Identify which cell holds the provided text, then report its (x, y) central coordinate. 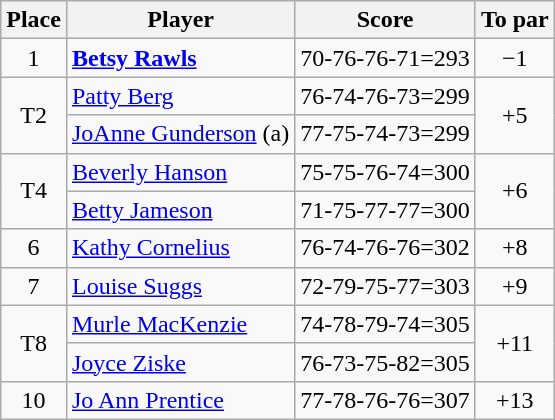
70-76-76-71=293 (386, 58)
75-75-76-74=300 (386, 172)
Score (386, 20)
+6 (514, 191)
Jo Ann Prentice (180, 400)
Kathy Cornelius (180, 248)
+9 (514, 286)
JoAnne Gunderson (a) (180, 134)
76-74-76-73=299 (386, 96)
T4 (34, 191)
Murle MacKenzie (180, 324)
74-78-79-74=305 (386, 324)
+11 (514, 343)
77-75-74-73=299 (386, 134)
T8 (34, 343)
Player (180, 20)
+5 (514, 115)
Place (34, 20)
+8 (514, 248)
1 (34, 58)
77-78-76-76=307 (386, 400)
Joyce Ziske (180, 362)
Betsy Rawls (180, 58)
76-73-75-82=305 (386, 362)
To par (514, 20)
6 (34, 248)
71-75-77-77=300 (386, 210)
−1 (514, 58)
76-74-76-76=302 (386, 248)
10 (34, 400)
Beverly Hanson (180, 172)
7 (34, 286)
72-79-75-77=303 (386, 286)
Patty Berg (180, 96)
Betty Jameson (180, 210)
Louise Suggs (180, 286)
T2 (34, 115)
+13 (514, 400)
